Return (X, Y) of the center of cell containing provided text 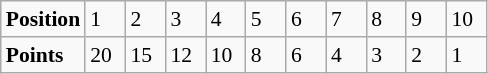
20 (105, 55)
15 (145, 55)
9 (426, 19)
Position (43, 19)
5 (266, 19)
7 (346, 19)
Points (43, 55)
12 (185, 55)
